Return the [X, Y] coordinate for the center point of the cell that contains the specified text.  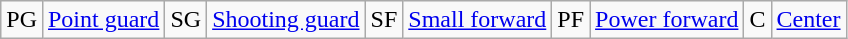
Power forward [667, 20]
SF [384, 20]
Shooting guard [286, 20]
C [758, 20]
Small forward [478, 20]
Center [808, 20]
Point guard [103, 20]
PG [22, 20]
PF [571, 20]
SG [186, 20]
